Capture the cell that displays the provided text and extract its (x, y) central coordinate. 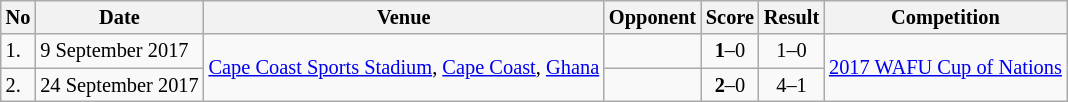
2017 WAFU Cup of Nations (946, 68)
4–1 (792, 85)
24 September 2017 (119, 85)
Date (119, 17)
Venue (404, 17)
9 September 2017 (119, 51)
Opponent (652, 17)
Cape Coast Sports Stadium, Cape Coast, Ghana (404, 68)
Competition (946, 17)
1. (18, 51)
Result (792, 17)
2. (18, 85)
2–0 (730, 85)
Score (730, 17)
No (18, 17)
